Pinpoint the cell where the given text exists, returning its (X, Y) midpoint coordinate. 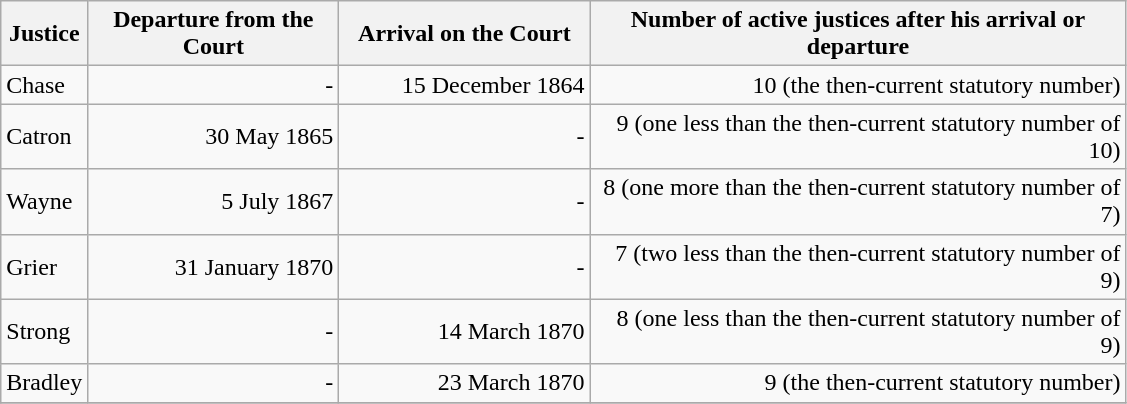
Strong (44, 332)
31 January 1870 (214, 266)
Departure from the Court (214, 34)
9 (the then-current statutory number) (858, 383)
5 July 1867 (214, 202)
Justice (44, 34)
Arrival on the Court (464, 34)
7 (two less than the then-current statutory number of 9) (858, 266)
Wayne (44, 202)
15 December 1864 (464, 85)
23 March 1870 (464, 383)
30 May 1865 (214, 136)
Catron (44, 136)
Bradley (44, 383)
10 (the then-current statutory number) (858, 85)
9 (one less than the then-current statutory number of 10) (858, 136)
14 March 1870 (464, 332)
8 (one more than the then-current statutory number of 7) (858, 202)
Grier (44, 266)
8 (one less than the then-current statutory number of 9) (858, 332)
Number of active justices after his arrival or departure (858, 34)
Chase (44, 85)
